Output the (X, Y) coordinate of the center of the cell containing the given text.  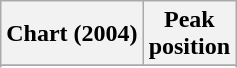
Chart (2004) (72, 34)
Peakposition (189, 34)
